Search for the cell housing the specified text and yield its (x, y) center coordinate. 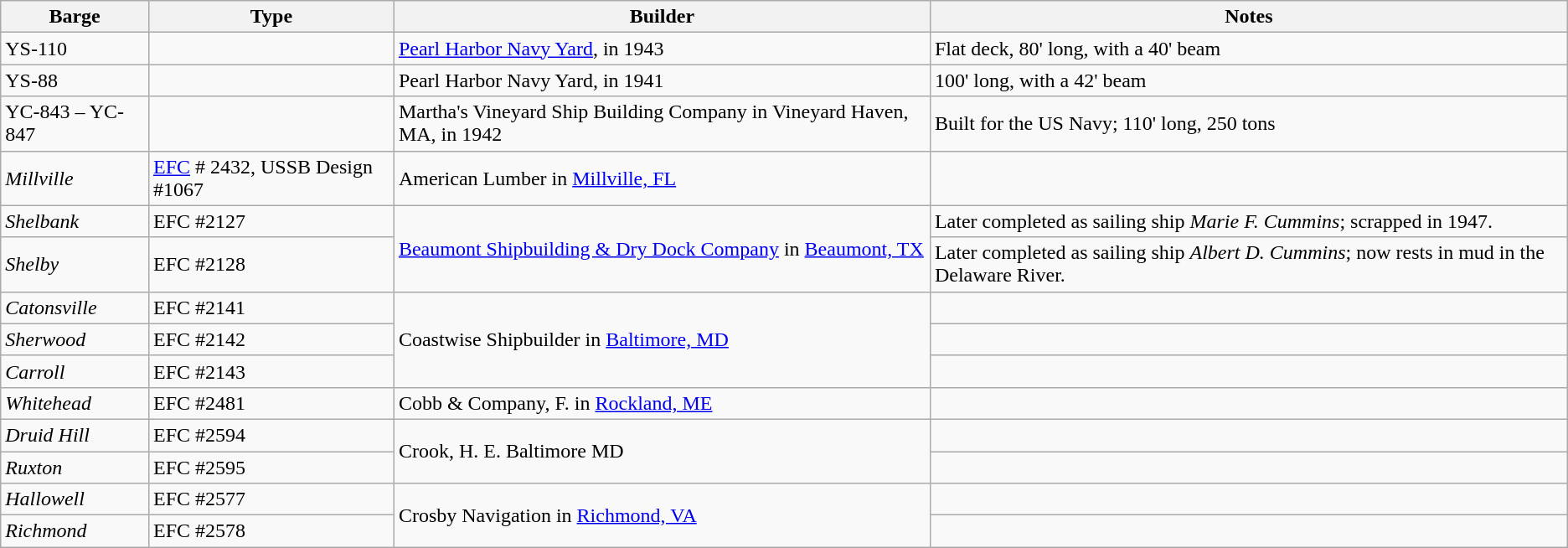
Shelby (75, 265)
Pearl Harbor Navy Yard, in 1941 (662, 80)
YC-843 – YC-847 (75, 124)
Carroll (75, 371)
Shelbank (75, 221)
EFC #2128 (271, 265)
Sherwood (75, 339)
EFC #2578 (271, 531)
EFC #2595 (271, 467)
EFC #2481 (271, 403)
100' long, with a 42' beam (1248, 80)
Built for the US Navy; 110' long, 250 tons (1248, 124)
Druid Hill (75, 435)
Martha's Vineyard Ship Building Company in Vineyard Haven, MA, in 1942 (662, 124)
Beaumont Shipbuilding & Dry Dock Company in Beaumont, TX (662, 248)
Whitehead (75, 403)
American Lumber in Millville, FL (662, 178)
Coastwise Shipbuilder in Baltimore, MD (662, 339)
Richmond (75, 531)
Builder (662, 17)
Later completed as sailing ship Marie F. Cummins; scrapped in 1947. (1248, 221)
Crosby Navigation in Richmond, VA (662, 515)
EFC # 2432, USSB Design #1067 (271, 178)
EFC #2142 (271, 339)
Flat deck, 80' long, with a 40' beam (1248, 49)
EFC #2143 (271, 371)
Crook, H. E. Baltimore MD (662, 451)
Hallowell (75, 499)
EFC #2127 (271, 221)
Barge (75, 17)
Notes (1248, 17)
Millville (75, 178)
YS-110 (75, 49)
Cobb & Company, F. in Rockland, ME (662, 403)
Ruxton (75, 467)
Catonsville (75, 308)
EFC #2594 (271, 435)
EFC #2577 (271, 499)
Pearl Harbor Navy Yard, in 1943 (662, 49)
Type (271, 17)
Later completed as sailing ship Albert D. Cummins; now rests in mud in the Delaware River. (1248, 265)
YS-88 (75, 80)
EFC #2141 (271, 308)
